Find where the given text appears and provide that cell's center as [x, y] coordinate. 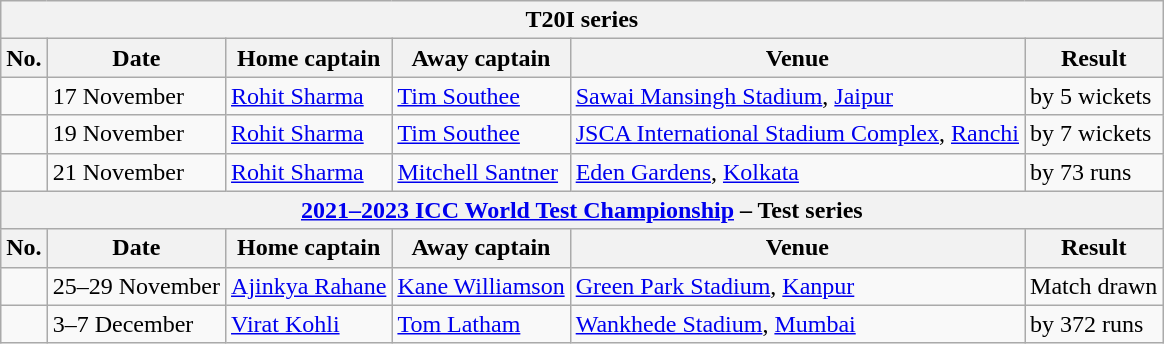
Wankhede Stadium, Mumbai [797, 324]
Eden Gardens, Kolkata [797, 172]
Tom Latham [481, 324]
3–7 December [136, 324]
Ajinkya Rahane [309, 286]
by 372 runs [1094, 324]
JSCA International Stadium Complex, Ranchi [797, 134]
Virat Kohli [309, 324]
21 November [136, 172]
17 November [136, 96]
Green Park Stadium, Kanpur [797, 286]
by 5 wickets [1094, 96]
T20I series [582, 20]
2021–2023 ICC World Test Championship – Test series [582, 210]
25–29 November [136, 286]
Kane Williamson [481, 286]
Match drawn [1094, 286]
Mitchell Santner [481, 172]
by 73 runs [1094, 172]
19 November [136, 134]
Sawai Mansingh Stadium, Jaipur [797, 96]
by 7 wickets [1094, 134]
